Detect which cell encompasses the target text, then output its [X, Y] center coordinate. 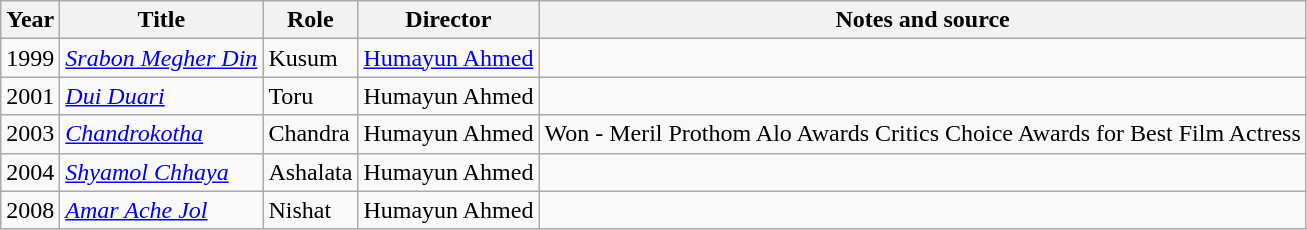
Year [30, 20]
2003 [30, 134]
Toru [310, 96]
Srabon Megher Din [162, 58]
Ashalata [310, 172]
2008 [30, 210]
1999 [30, 58]
Chandrokotha [162, 134]
Dui Duari [162, 96]
Won - Meril Prothom Alo Awards Critics Choice Awards for Best Film Actress [922, 134]
Nishat [310, 210]
Shyamol Chhaya [162, 172]
Notes and source [922, 20]
2004 [30, 172]
Kusum [310, 58]
Director [448, 20]
2001 [30, 96]
Amar Ache Jol [162, 210]
Title [162, 20]
Chandra [310, 134]
Role [310, 20]
